Extract the [x, y] coordinate from the center of the cell holding the provided text.  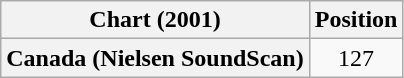
Canada (Nielsen SoundScan) [155, 58]
Position [356, 20]
127 [356, 58]
Chart (2001) [155, 20]
